Extract the [x, y] coordinate from the center of the cell holding the provided text.  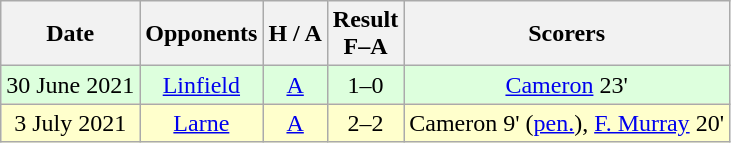
Date [70, 34]
1–0 [365, 85]
30 June 2021 [70, 85]
Cameron 23' [567, 85]
Larne [202, 123]
Linfield [202, 85]
Scorers [567, 34]
3 July 2021 [70, 123]
2–2 [365, 123]
Opponents [202, 34]
Cameron 9' (pen.), F. Murray 20' [567, 123]
ResultF–A [365, 34]
H / A [295, 34]
